Identify which cell holds the provided text, then report its (X, Y) central coordinate. 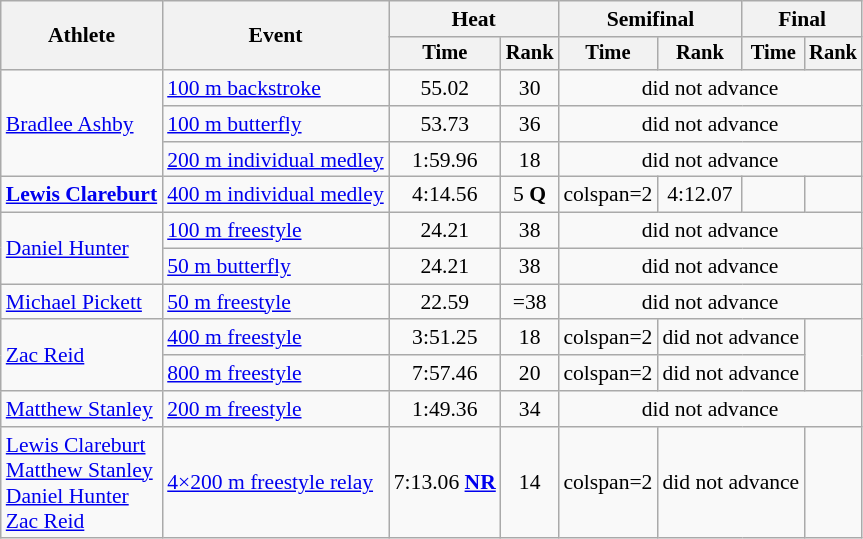
200 m individual medley (276, 160)
Bradlee Ashby (82, 124)
Event (276, 36)
20 (530, 373)
5 Q (530, 195)
Final (802, 19)
800 m freestyle (276, 373)
Semifinal (650, 19)
4×200 m freestyle relay (276, 483)
Matthew Stanley (82, 409)
1:49.36 (445, 409)
400 m freestyle (276, 338)
22.59 (445, 302)
14 (530, 483)
36 (530, 124)
100 m butterfly (276, 124)
100 m backstroke (276, 88)
200 m freestyle (276, 409)
Daniel Hunter (82, 248)
30 (530, 88)
Athlete (82, 36)
=38 (530, 302)
55.02 (445, 88)
400 m individual medley (276, 195)
4:12.07 (700, 195)
50 m butterfly (276, 267)
Lewis Clareburt (82, 195)
1:59.96 (445, 160)
Heat (474, 19)
7:13.06 NR (445, 483)
4:14.56 (445, 195)
100 m freestyle (276, 231)
3:51.25 (445, 338)
50 m freestyle (276, 302)
53.73 (445, 124)
Lewis ClareburtMatthew StanleyDaniel HunterZac Reid (82, 483)
Zac Reid (82, 356)
34 (530, 409)
7:57.46 (445, 373)
Michael Pickett (82, 302)
